Find where the given text appears and provide that cell's center as [X, Y] coordinate. 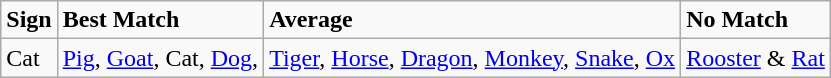
Average [472, 20]
Best Match [160, 20]
Cat [29, 58]
Rooster & Rat [756, 58]
No Match [756, 20]
Tiger, Horse, Dragon, Monkey, Snake, Ox [472, 58]
Pig, Goat, Cat, Dog, [160, 58]
Sign [29, 20]
